Output the (x, y) coordinate of the center of the cell containing the given text.  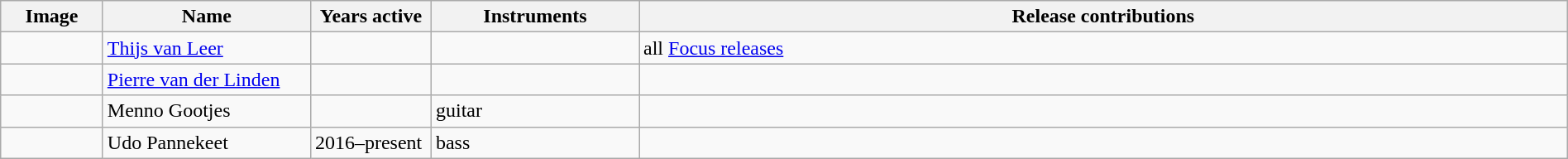
Menno Gootjes (207, 111)
2016–present (370, 142)
Pierre van der Linden (207, 79)
Name (207, 17)
Udo Pannekeet (207, 142)
bass (534, 142)
Instruments (534, 17)
all Focus releases (1103, 48)
Release contributions (1103, 17)
Years active (370, 17)
Image (52, 17)
guitar (534, 111)
Thijs van Leer (207, 48)
